From the cell containing the given text, extract its center point as (x, y) coordinate. 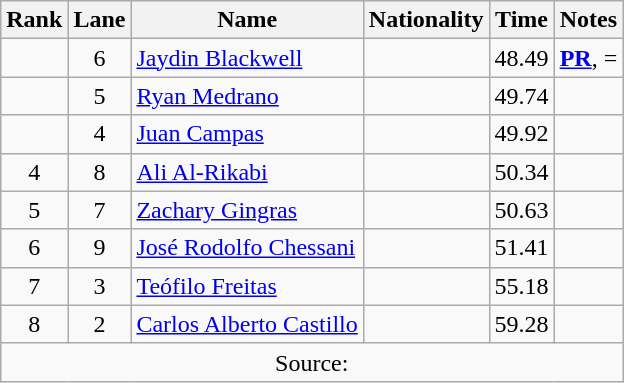
Ali Al-Rikabi (247, 172)
Jaydin Blackwell (247, 58)
Notes (588, 20)
Nationality (426, 20)
Carlos Alberto Castillo (247, 324)
3 (100, 286)
Juan Campas (247, 134)
50.63 (522, 210)
49.92 (522, 134)
51.41 (522, 248)
9 (100, 248)
Ryan Medrano (247, 96)
Teófilo Freitas (247, 286)
José Rodolfo Chessani (247, 248)
Source: (312, 362)
48.49 (522, 58)
Rank (34, 20)
59.28 (522, 324)
Name (247, 20)
Zachary Gingras (247, 210)
49.74 (522, 96)
Time (522, 20)
55.18 (522, 286)
PR, = (588, 58)
50.34 (522, 172)
Lane (100, 20)
2 (100, 324)
